Return (X, Y) of the center of cell containing provided text 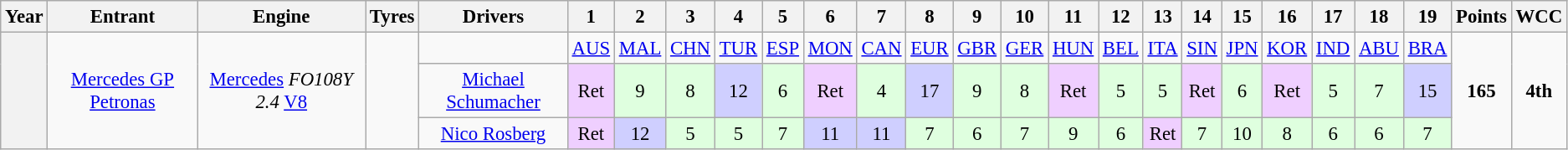
3 (691, 17)
19 (1427, 17)
Michael Schumacher (494, 91)
14 (1202, 17)
18 (1379, 17)
ABU (1379, 49)
AUS (591, 49)
GER (1024, 49)
JPN (1242, 49)
EUR (930, 49)
CHN (691, 49)
Nico Rosberg (494, 134)
MAL (639, 49)
4th (1539, 91)
Mercedes GP Petronas (122, 91)
GBR (977, 49)
16 (1287, 17)
Engine (281, 17)
Entrant (122, 17)
IND (1334, 49)
ESP (782, 49)
165 (1481, 91)
13 (1163, 17)
ITA (1163, 49)
BEL (1121, 49)
Mercedes FO108Y 2.4 V8 (281, 91)
WCC (1539, 17)
Drivers (494, 17)
Points (1481, 17)
KOR (1287, 49)
SIN (1202, 49)
TUR (738, 49)
BRA (1427, 49)
MON (830, 49)
1 (591, 17)
2 (639, 17)
HUN (1074, 49)
Year (24, 17)
Tyres (392, 17)
CAN (882, 49)
